Scan for the cell matching the given text and deliver its (x, y) coordinate at center. 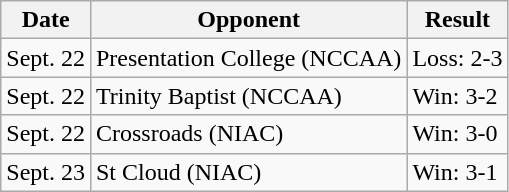
Sept. 23 (46, 172)
Win: 3-1 (458, 172)
Crossroads (NIAC) (248, 134)
Opponent (248, 20)
Result (458, 20)
St Cloud (NIAC) (248, 172)
Loss: 2-3 (458, 58)
Presentation College (NCCAA) (248, 58)
Trinity Baptist (NCCAA) (248, 96)
Date (46, 20)
Win: 3-2 (458, 96)
Win: 3-0 (458, 134)
